Search for the cell housing the specified text and yield its (x, y) center coordinate. 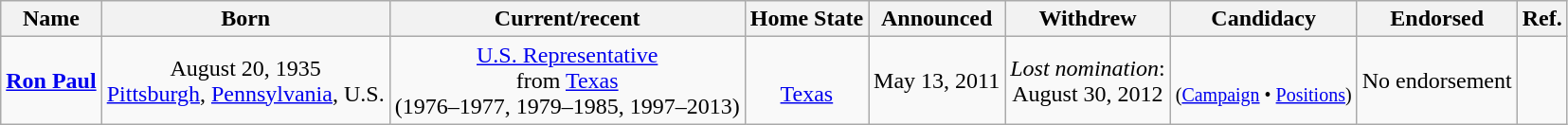
Candidacy (1264, 19)
Name (51, 19)
Announced (937, 19)
Ref. (1542, 19)
Withdrew (1088, 19)
Current/recent (567, 19)
Home State (806, 19)
Born (245, 19)
August 20, 1935Pittsburgh, Pennsylvania, U.S. (245, 80)
Endorsed (1436, 19)
No endorsement (1436, 80)
May 13, 2011 (937, 80)
Lost nomination: August 30, 2012 (1088, 80)
Texas (806, 80)
U.S. Representative from Texas(1976–1977, 1979–1985, 1997–2013) (567, 80)
Ron Paul (51, 80)
(Campaign • Positions) (1264, 80)
